Find where the given text appears and provide that cell's center as [x, y] coordinate. 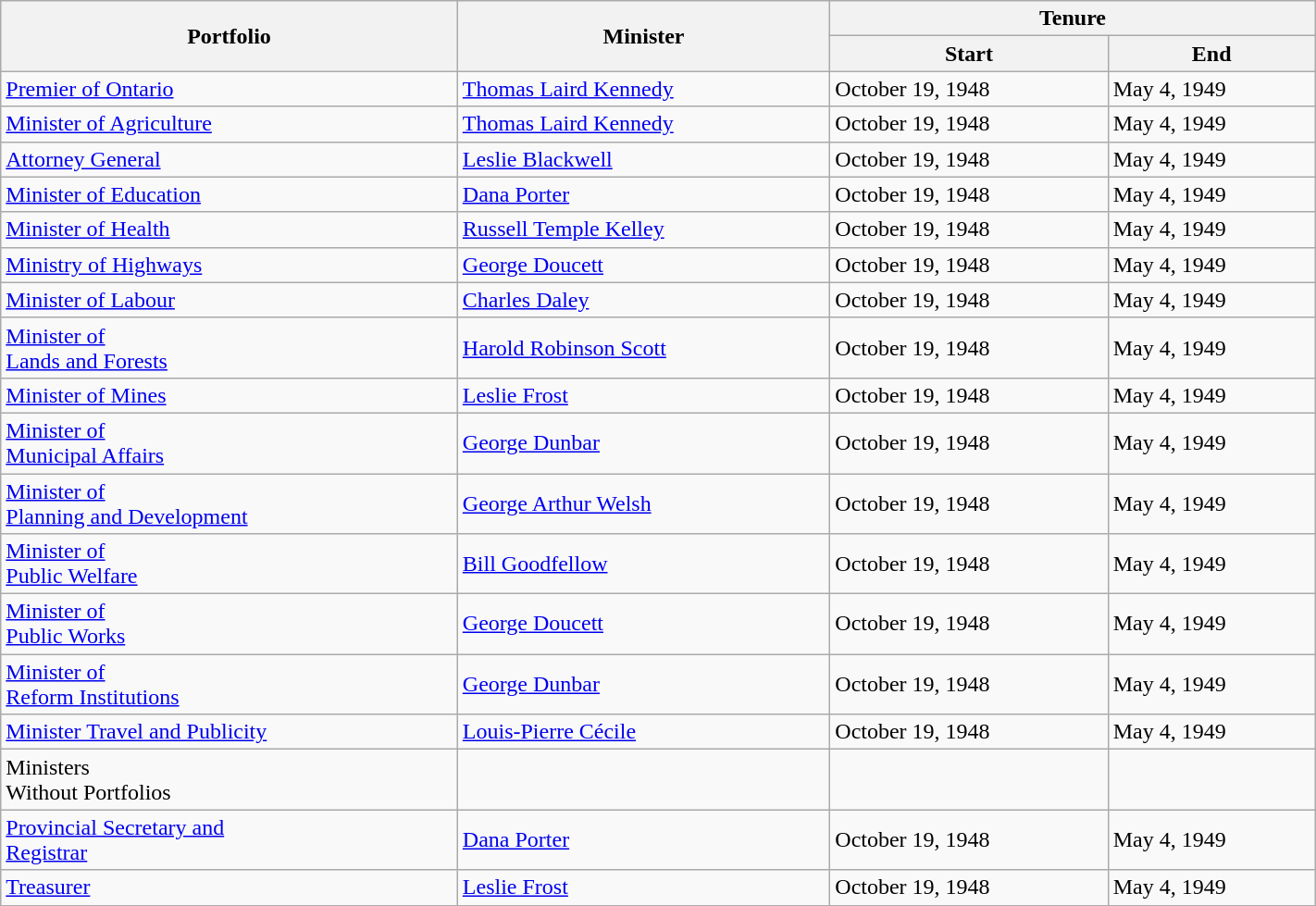
Louis-Pierre Cécile [643, 732]
George Arthur Welsh [643, 503]
Start [969, 54]
Minister of Labour [230, 300]
Premier of Ontario [230, 89]
Minister of Education [230, 194]
Portfolio [230, 36]
Minister of Planning and Development [230, 503]
Minister of Agriculture [230, 124]
Ministers Without Portfolios [230, 779]
Minister of Public Works [230, 624]
Minister of Health [230, 230]
Minister of Reform Institutions [230, 685]
Russell Temple Kelley [643, 230]
Attorney General [230, 159]
Minister Travel and Publicity [230, 732]
Minister [643, 36]
Minister of Lands and Forests [230, 348]
End [1211, 54]
Charles Daley [643, 300]
Tenure [1073, 19]
Provincial Secretary and Registrar [230, 840]
Ministry of Highways [230, 265]
Treasurer [230, 887]
Minister of Public Welfare [230, 565]
Minister of Mines [230, 395]
Minister of Municipal Affairs [230, 442]
Harold Robinson Scott [643, 348]
Leslie Blackwell [643, 159]
Bill Goodfellow [643, 565]
